Output the (X, Y) coordinate of the center of the cell containing the given text.  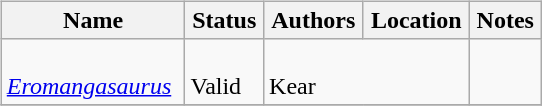
Notes (505, 20)
Valid (224, 72)
Kear (314, 72)
Eromangasaurus (93, 72)
Name (93, 20)
Status (224, 20)
Location (416, 20)
Authors (314, 20)
